Locate the cell with the specified text and output its (x, y) center coordinate. 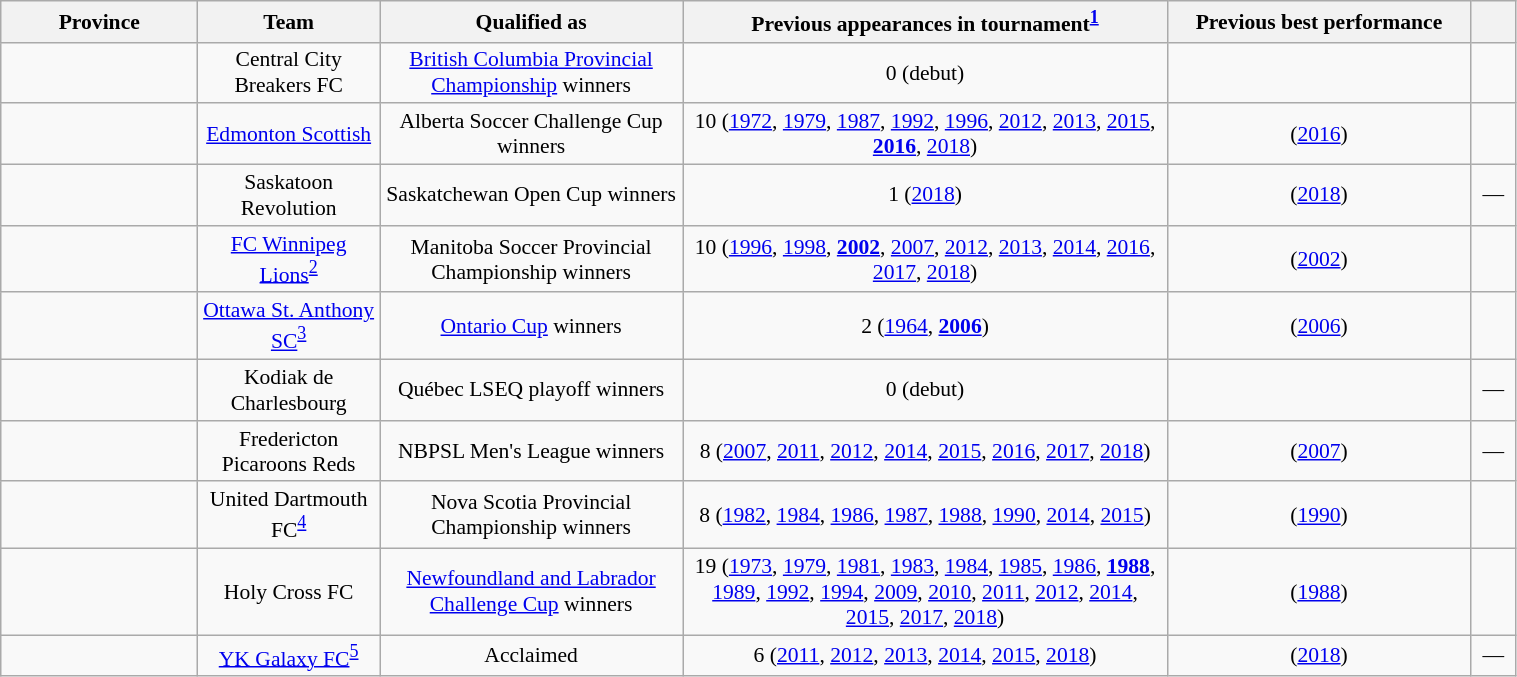
2 (1964, 2006) (926, 326)
FC Winnipeg Lions2 (289, 260)
Québec LSEQ playoff winners (532, 390)
Ontario Cup winners (532, 326)
Alberta Soccer Challenge Cup winners (532, 134)
Saskatoon Revolution (289, 196)
Fredericton Picaroons Reds (289, 452)
(1988) (1318, 592)
(2016) (1318, 134)
10 (1972, 1979, 1987, 1992, 1996, 2012, 2013, 2015, 2016, 2018) (926, 134)
Nova Scotia Provincial Championship winners (532, 516)
(2002) (1318, 260)
6 (2011, 2012, 2013, 2014, 2015, 2018) (926, 656)
Manitoba Soccer Provincial Championship winners (532, 260)
Team (289, 22)
1 (2018) (926, 196)
Previous best performance (1318, 22)
NBPSL Men's League winners (532, 452)
United Dartmouth FC4 (289, 516)
8 (1982, 1984, 1986, 1987, 1988, 1990, 2014, 2015) (926, 516)
10 (1996, 1998, 2002, 2007, 2012, 2013, 2014, 2016, 2017, 2018) (926, 260)
Holy Cross FC (289, 592)
Saskatchewan Open Cup winners (532, 196)
(2007) (1318, 452)
Central City Breakers FC (289, 72)
Edmonton Scottish (289, 134)
British Columbia Provincial Championship winners (532, 72)
8 (2007, 2011, 2012, 2014, 2015, 2016, 2017, 2018) (926, 452)
19 (1973, 1979, 1981, 1983, 1984, 1985, 1986, 1988, 1989, 1992, 1994, 2009, 2010, 2011, 2012, 2014, 2015, 2017, 2018) (926, 592)
Acclaimed (532, 656)
Qualified as (532, 22)
Newfoundland and Labrador Challenge Cup winners (532, 592)
Previous appearances in tournament1 (926, 22)
Kodiak de Charlesbourg (289, 390)
Ottawa St. Anthony SC3 (289, 326)
YK Galaxy FC5 (289, 656)
(1990) (1318, 516)
Province (100, 22)
(2006) (1318, 326)
